Detect which cell encompasses the target text, then output its [x, y] center coordinate. 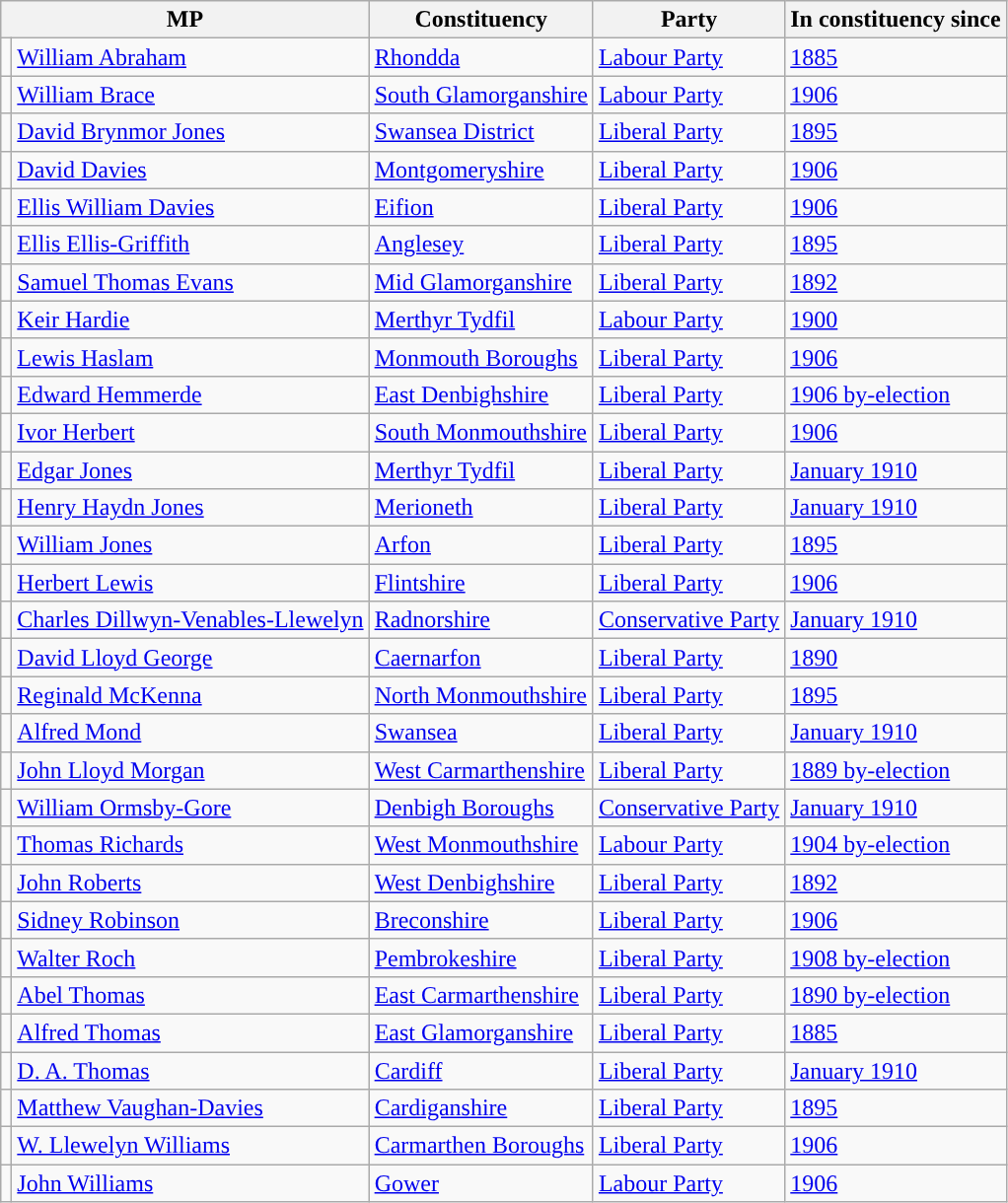
Anglesey [481, 245]
John Lloyd Morgan [190, 770]
1890 [896, 658]
David Davies [190, 170]
Reginald McKenna [190, 695]
Lewis Haslam [190, 357]
David Lloyd George [190, 658]
W. Llewelyn Williams [190, 1146]
1906 by-election [896, 394]
Ellis William Davies [190, 207]
South Monmouthshire [481, 432]
Ellis Ellis-Griffith [190, 245]
John Roberts [190, 883]
Breconshire [481, 920]
1900 [896, 319]
Constituency [481, 20]
Herbert Lewis [190, 583]
David Brynmor Jones [190, 132]
MP [185, 20]
1890 by-election [896, 995]
Flintshire [481, 583]
East Denbighshire [481, 394]
Merioneth [481, 508]
Mid Glamorganshire [481, 282]
William Abraham [190, 57]
Swansea District [481, 132]
East Carmarthenshire [481, 995]
Monmouth Boroughs [481, 357]
Radnorshire [481, 620]
Arfon [481, 545]
South Glamorganshire [481, 95]
Swansea [481, 733]
Denbigh Boroughs [481, 808]
Thomas Richards [190, 845]
Cardiff [481, 1070]
1889 by-election [896, 770]
West Carmarthenshire [481, 770]
Alfred Thomas [190, 1032]
Eifion [481, 207]
West Denbighshire [481, 883]
Rhondda [481, 57]
William Brace [190, 95]
1904 by-election [896, 845]
Walter Roch [190, 957]
Keir Hardie [190, 319]
West Monmouthshire [481, 845]
William Jones [190, 545]
Henry Haydn Jones [190, 508]
1908 by-election [896, 957]
Cardiganshire [481, 1108]
Pembrokeshire [481, 957]
Sidney Robinson [190, 920]
Edward Hemmerde [190, 394]
Alfred Mond [190, 733]
In constituency since [896, 20]
Abel Thomas [190, 995]
Party [688, 20]
D. A. Thomas [190, 1070]
Samuel Thomas Evans [190, 282]
Charles Dillwyn-Venables-Llewelyn [190, 620]
William Ormsby-Gore [190, 808]
North Monmouthshire [481, 695]
Caernarfon [481, 658]
Matthew Vaughan-Davies [190, 1108]
Montgomeryshire [481, 170]
Carmarthen Boroughs [481, 1146]
East Glamorganshire [481, 1032]
Ivor Herbert [190, 432]
John Williams [190, 1183]
Gower [481, 1183]
Edgar Jones [190, 470]
